For the text-containing cell, return its midpoint in (x, y) coordinate format. 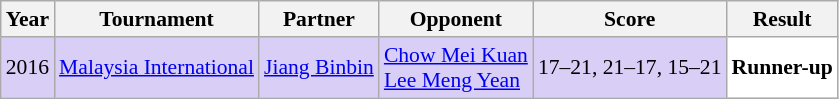
Tournament (156, 19)
Runner-up (782, 68)
17–21, 21–17, 15–21 (630, 68)
Chow Mei Kuan Lee Meng Yean (456, 68)
2016 (28, 68)
Year (28, 19)
Score (630, 19)
Partner (319, 19)
Malaysia International (156, 68)
Jiang Binbin (319, 68)
Opponent (456, 19)
Result (782, 19)
